Scan for the cell matching the given text and deliver its (x, y) coordinate at center. 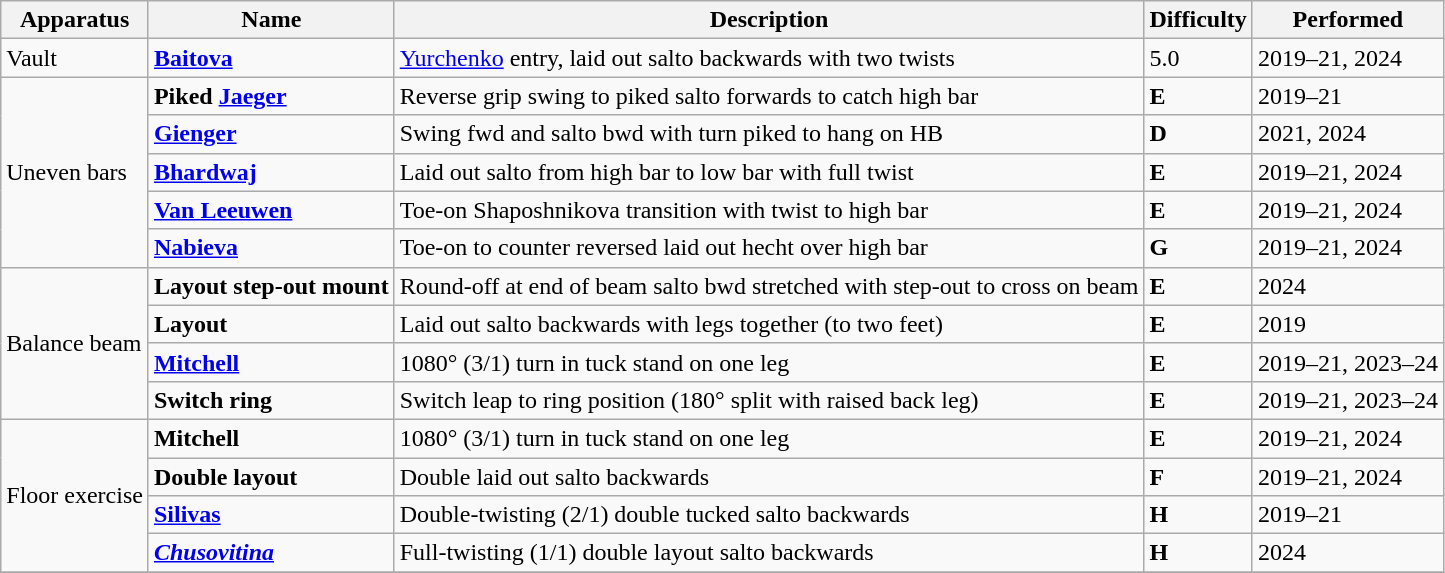
Double layout (271, 477)
Layout (271, 324)
Piked Jaeger (271, 96)
Balance beam (75, 343)
Full-twisting (1/1) double layout salto backwards (769, 553)
Toe-on Shaposhnikova transition with twist to high bar (769, 210)
Laid out salto from high bar to low bar with full twist (769, 172)
Floor exercise (75, 495)
2021, 2024 (1348, 134)
Van Leeuwen (271, 210)
Apparatus (75, 20)
Baitova (271, 58)
Vault (75, 58)
Reverse grip swing to piked salto forwards to catch high bar (769, 96)
Description (769, 20)
Double laid out salto backwards (769, 477)
Toe-on to counter reversed laid out hecht over high bar (769, 248)
Difficulty (1198, 20)
G (1198, 248)
Swing fwd and salto bwd with turn piked to hang on HB (769, 134)
Laid out salto backwards with legs together (to two feet) (769, 324)
Gienger (271, 134)
Name (271, 20)
D (1198, 134)
Bhardwaj (271, 172)
Nabieva (271, 248)
F (1198, 477)
Round-off at end of beam salto bwd stretched with step-out to cross on beam (769, 286)
Chusovitina (271, 553)
Layout step-out mount (271, 286)
Silivas (271, 515)
Performed (1348, 20)
Uneven bars (75, 172)
Double-twisting (2/1) double tucked salto backwards (769, 515)
Switch leap to ring position (180° split with raised back leg) (769, 400)
2019 (1348, 324)
Yurchenko entry, laid out salto backwards with two twists (769, 58)
Switch ring (271, 400)
5.0 (1198, 58)
